Extract the [x, y] coordinate from the center of the cell holding the provided text.  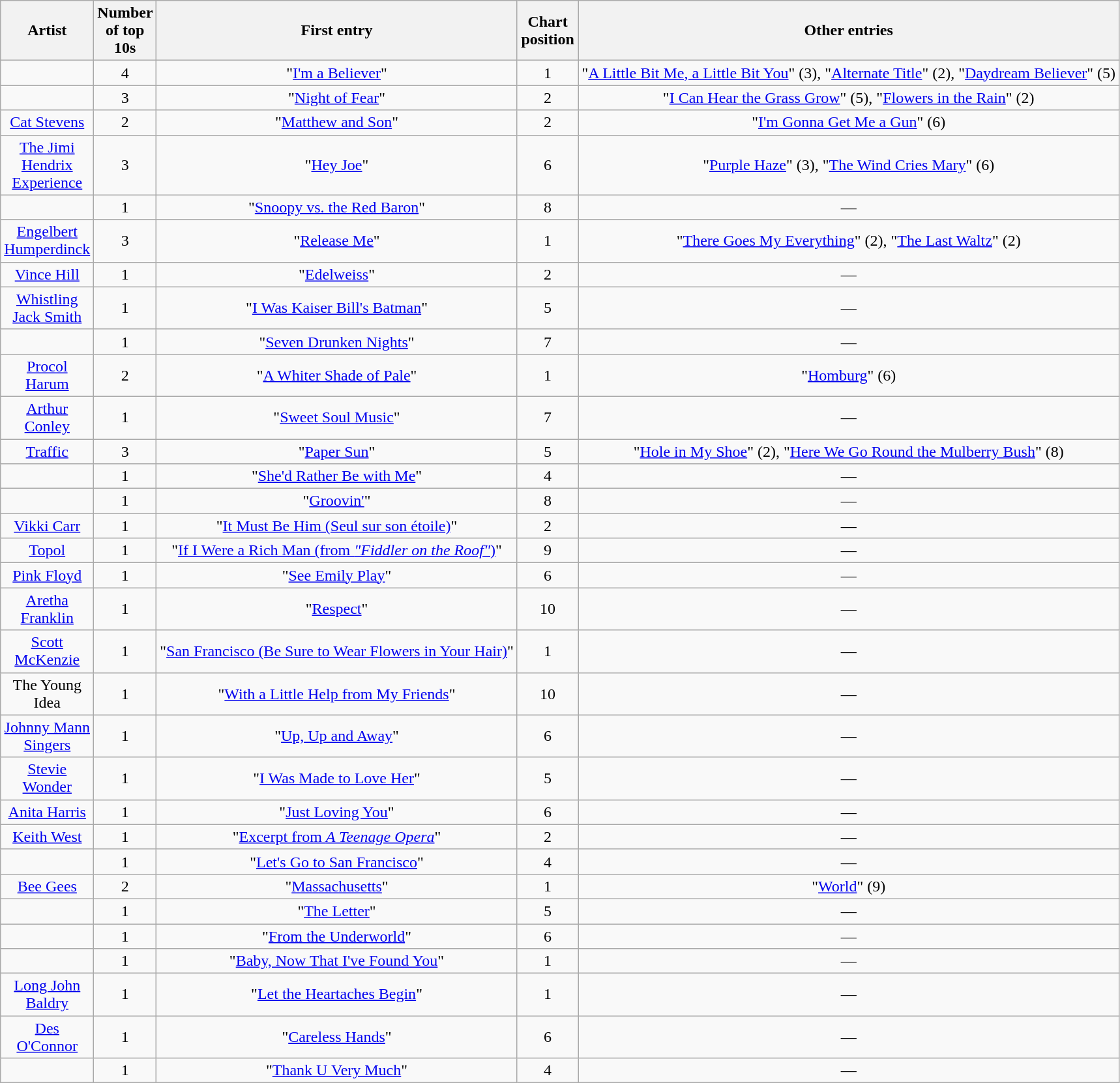
Vikki Carr [47, 526]
"Just Loving You" [337, 812]
"It Must Be Him (Seul sur son étoile)" [337, 526]
"Edelweiss" [337, 274]
"If I Were a Rich Man (from "Fiddler on the Roof")" [337, 551]
Vince Hill [47, 274]
Long John Baldry [47, 994]
"World" (9) [849, 886]
"Matthew and Son" [337, 123]
"Snoopy vs. the Red Baron" [337, 207]
"Homburg" (6) [849, 375]
Cat Stevens [47, 123]
Pink Floyd [47, 575]
"See Emily Play" [337, 575]
"There Goes My Everything" (2), "The Last Waltz" (2) [849, 241]
"The Letter" [337, 911]
Keith West [47, 837]
The Jimi Hendrix Experience [47, 165]
Engelbert Humperdinck [47, 241]
"From the Underworld" [337, 936]
Procol Harum [47, 375]
9 [548, 551]
"Massachusetts" [337, 886]
"Hey Joe" [337, 165]
"Purple Haze" (3), "The Wind Cries Mary" (6) [849, 165]
The Young Idea [47, 693]
"I Can Hear the Grass Grow" (5), "Flowers in the Rain" (2) [849, 98]
Traffic [47, 452]
"With a Little Help from My Friends" [337, 693]
"She'd Rather Be with Me" [337, 476]
Topol [47, 551]
"I'm a Believer" [337, 73]
First entry [337, 31]
"Let's Go to San Francisco" [337, 861]
"Let the Heartaches Begin" [337, 994]
"Excerpt from A Teenage Opera" [337, 837]
"A Little Bit Me, a Little Bit You" (3), "Alternate Title" (2), "Daydream Believer" (5) [849, 73]
"I'm Gonna Get Me a Gun" (6) [849, 123]
Number of top 10s [125, 31]
Arthur Conley [47, 417]
"A Whiter Shade of Pale" [337, 375]
"Seven Drunken Nights" [337, 341]
"Release Me" [337, 241]
"Respect" [337, 609]
Bee Gees [47, 886]
Johnny Mann Singers [47, 736]
Anita Harris [47, 812]
Scott McKenzie [47, 652]
Stevie Wonder [47, 778]
"Baby, Now That I've Found You" [337, 961]
Aretha Franklin [47, 609]
"Sweet Soul Music" [337, 417]
"San Francisco (Be Sure to Wear Flowers in Your Hair)" [337, 652]
Whistling Jack Smith [47, 308]
"Thank U Very Much" [337, 1071]
"Careless Hands" [337, 1037]
"Night of Fear" [337, 98]
"Hole in My Shoe" (2), "Here We Go Round the Mulberry Bush" (8) [849, 452]
"Paper Sun" [337, 452]
"I Was Made to Love Her" [337, 778]
"I Was Kaiser Bill's Batman" [337, 308]
Chart position [548, 31]
Des O'Connor [47, 1037]
Other entries [849, 31]
"Up, Up and Away" [337, 736]
Artist [47, 31]
"Groovin'" [337, 501]
